For the text-containing cell, return its midpoint in [x, y] coordinate format. 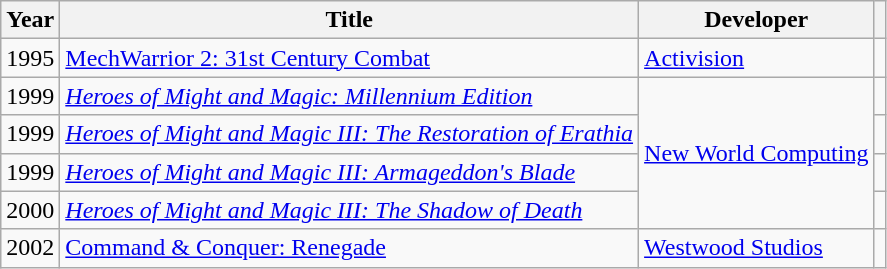
New World Computing [756, 153]
Heroes of Might and Magic III: Armageddon's Blade [350, 172]
Heroes of Might and Magic III: The Shadow of Death [350, 210]
Developer [756, 20]
MechWarrior 2: 31st Century Combat [350, 58]
1995 [30, 58]
Heroes of Might and Magic: Millennium Edition [350, 96]
Year [30, 20]
Activision [756, 58]
2000 [30, 210]
2002 [30, 248]
Heroes of Might and Magic III: The Restoration of Erathia [350, 134]
Command & Conquer: Renegade [350, 248]
Title [350, 20]
Westwood Studios [756, 248]
